Locate the cell with the specified text and output its [X, Y] center coordinate. 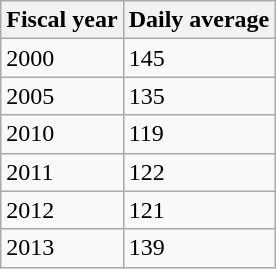
2012 [62, 210]
2013 [62, 248]
139 [199, 248]
Fiscal year [62, 20]
122 [199, 172]
121 [199, 210]
2011 [62, 172]
2010 [62, 134]
2000 [62, 58]
145 [199, 58]
Daily average [199, 20]
2005 [62, 96]
135 [199, 96]
119 [199, 134]
